From the cell containing the given text, extract its center point as [x, y] coordinate. 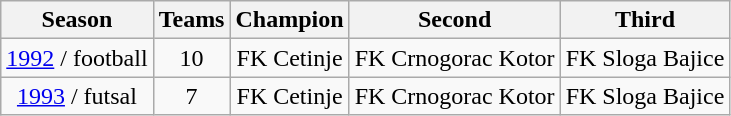
Second [454, 20]
Teams [192, 20]
Third [645, 20]
Champion [290, 20]
Season [77, 20]
10 [192, 58]
7 [192, 96]
1992 / football [77, 58]
1993 / futsal [77, 96]
